Scan for the cell matching the given text and deliver its (X, Y) coordinate at center. 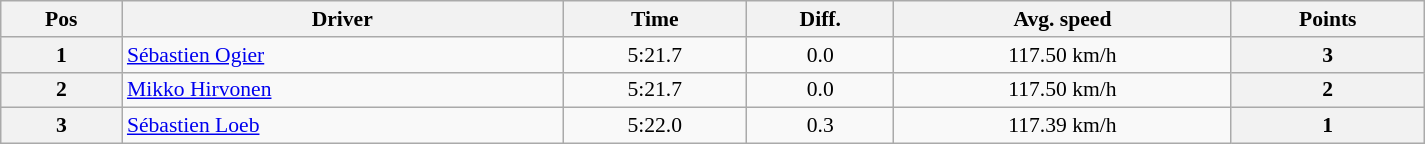
Time (655, 19)
Sébastien Loeb (342, 126)
Driver (342, 19)
Mikko Hirvonen (342, 90)
Points (1328, 19)
0.3 (820, 126)
Avg. speed (1063, 19)
117.39 km/h (1063, 126)
Pos (62, 19)
5:22.0 (655, 126)
Diff. (820, 19)
Sébastien Ogier (342, 55)
